From the cell containing the given text, extract its center point as [x, y] coordinate. 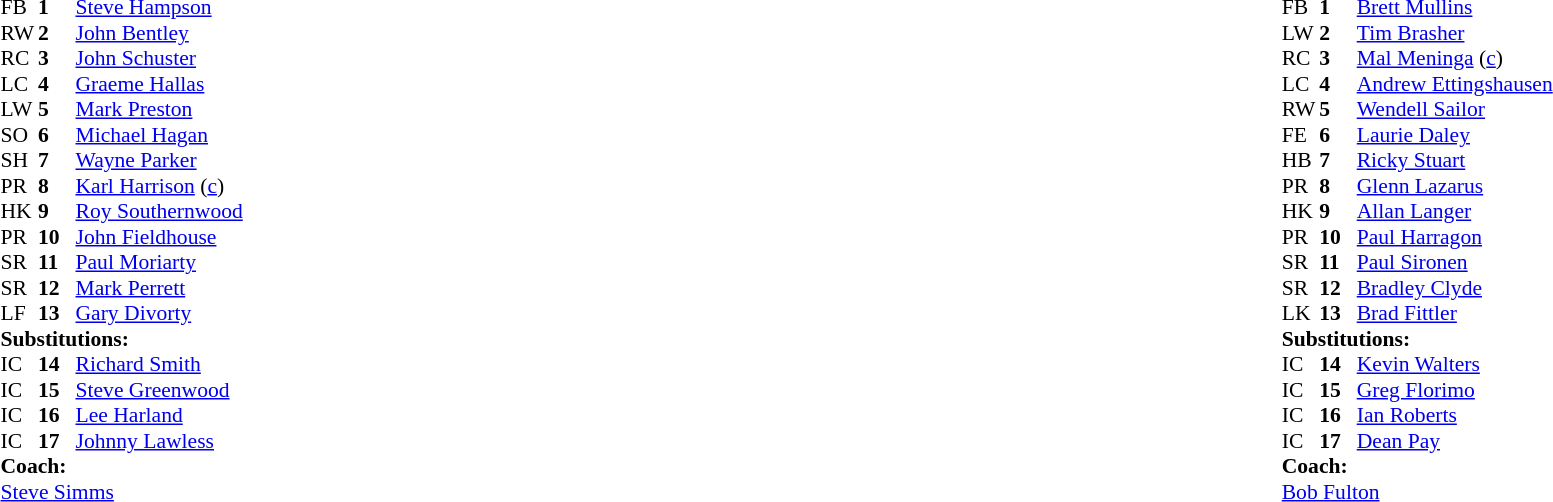
Laurie Daley [1455, 135]
Ian Roberts [1455, 415]
Brad Fittler [1455, 313]
Johnny Lawless [160, 441]
Mal Meninga (c) [1455, 59]
Dean Pay [1455, 441]
Mark Preston [160, 109]
Allan Langer [1455, 211]
Kevin Walters [1455, 365]
LF [19, 313]
John Schuster [160, 59]
Steve Greenwood [160, 390]
Roy Southernwood [160, 211]
Paul Moriarty [160, 263]
Karl Harrison (c) [160, 186]
Lee Harland [160, 415]
Mark Perrett [160, 288]
Richard Smith [160, 365]
Paul Sironen [1455, 263]
Glenn Lazarus [1455, 186]
Wendell Sailor [1455, 109]
John Bentley [160, 33]
Gary Divorty [160, 313]
Graeme Hallas [160, 84]
Andrew Ettingshausen [1455, 84]
Michael Hagan [160, 135]
Greg Florimo [1455, 390]
FE [1301, 135]
SH [19, 161]
Wayne Parker [160, 161]
HB [1301, 161]
John Fieldhouse [160, 237]
Bradley Clyde [1455, 288]
LK [1301, 313]
Paul Harragon [1455, 237]
Tim Brasher [1455, 33]
SO [19, 135]
Ricky Stuart [1455, 161]
